Find where the given text appears and provide that cell's center as [X, Y] coordinate. 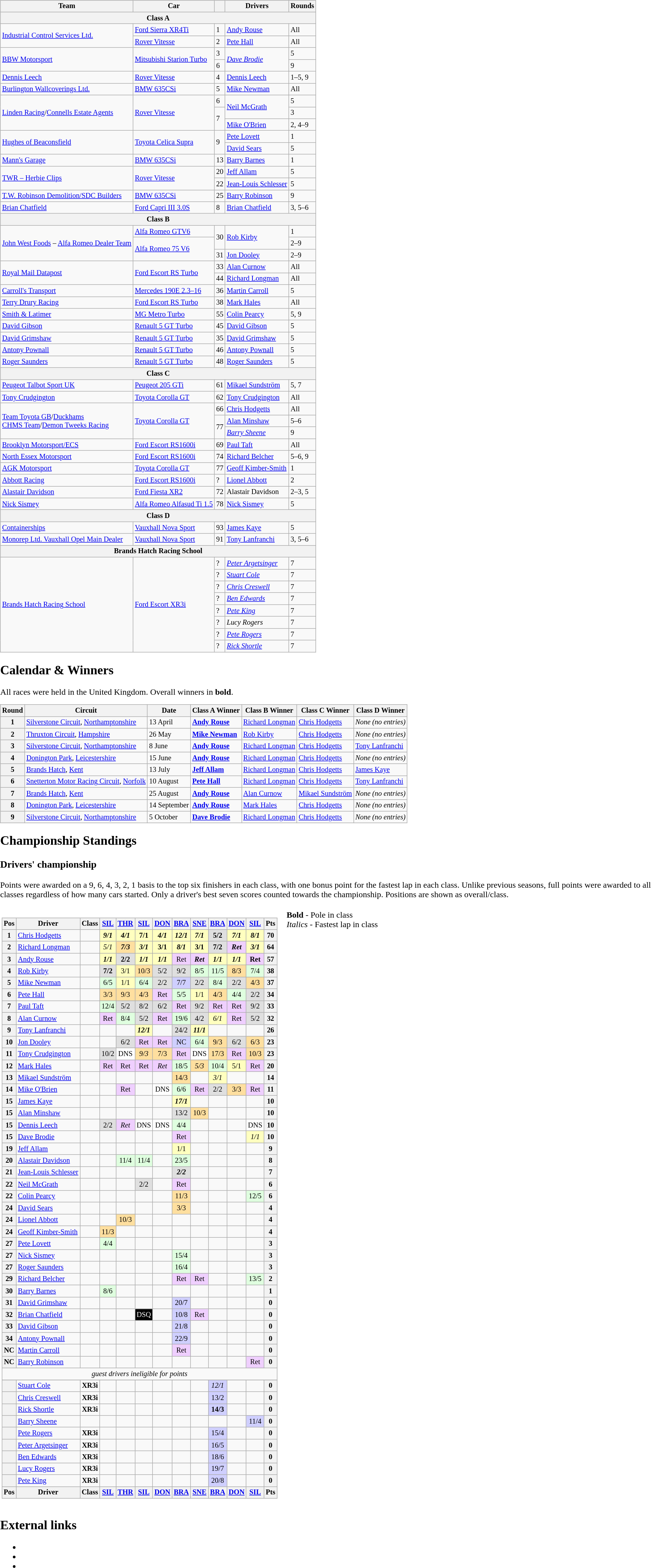
Class B [158, 219]
Terry Drury Racing [67, 302]
Class C Winner [325, 711]
25 [220, 196]
Industrial Control Services Ltd. [67, 36]
Peugeot Talbot Sport UK [67, 386]
5 October [169, 817]
TWR – Herbie Clips [67, 178]
78 [220, 504]
24/2 [182, 1030]
9/1 [108, 936]
2–3, 5 [302, 492]
18/5 [182, 1066]
North Essex Motorsport [67, 457]
5/3 [199, 1066]
69 [220, 445]
12/5 [255, 1196]
13/5 [255, 1279]
DSQ [144, 1315]
21 [9, 1173]
10 August [169, 782]
Brooklyn Motorsport/ECS [67, 445]
Alfa Romeo Alfasud Ti 1.5 [174, 504]
Abbott Racing [67, 480]
Toyota Celica Supra [174, 142]
Round [13, 711]
Snetterton Motor Racing Circuit, Norfolk [86, 782]
66 [220, 409]
18/6 [218, 1457]
57 [270, 959]
5, 7 [302, 386]
Ford Capri III 3.0S [174, 208]
Class B Winner [269, 711]
MG Metro Turbo [174, 314]
14 September [169, 805]
55 [220, 314]
Smith & Latimer [67, 314]
12/4 [108, 1007]
Mercedes 190E 2.3–16 [174, 291]
13 April [169, 722]
6/1 [218, 1018]
10/2 [108, 1054]
25 August [169, 793]
91 [220, 539]
Class A Winner [216, 711]
Class D Winner [380, 711]
11/5 [218, 971]
26 [270, 1030]
16/4 [182, 1267]
7/4 [255, 971]
8/6 [108, 1291]
5/5 [182, 995]
Burlington Wallcoverings Ltd. [67, 89]
26 May [169, 734]
Royal Mail Datapost [67, 273]
13 July [169, 770]
1–5, 9 [302, 77]
36 [220, 291]
16/5 [218, 1445]
Mitsubishi Starion Turbo [174, 59]
21/8 [182, 1326]
10/4 [218, 1066]
Team Toyota GB/DuckhamsCHMS Team/Demon Tweeks Racing [67, 421]
70 [270, 936]
37 [270, 983]
Class D [158, 516]
Bold - Pole in class Italics - Fastest lap in class [332, 1203]
64 [270, 947]
17/3 [218, 1054]
AGK Motorsport [67, 468]
23/5 [182, 1161]
29 [9, 1279]
35 [220, 338]
20/7 [182, 1303]
12 [9, 1066]
11/1 [199, 1030]
5–6, 9 [302, 457]
Ford Sierra XR4Ti [174, 30]
10/8 [182, 1315]
45 [220, 326]
5–6 [302, 421]
44 [220, 279]
Class C [158, 374]
Alfa Romeo 75 V6 [174, 249]
74 [220, 457]
7/7 [182, 983]
6/6 [182, 1089]
Ford Fiesta XR2 [174, 492]
guest drivers ineligible for points [139, 1374]
19 [9, 1149]
4/2 [199, 1018]
Rounds [302, 6]
Alfa Romeo GTV6 [174, 231]
5, 9 [302, 314]
BBW Motorsport [67, 59]
Car [174, 6]
19/6 [182, 1018]
8/5 [199, 971]
Drivers [257, 6]
T.W. Robinson Demolition/SDC Builders [67, 196]
46 [220, 350]
62 [220, 397]
Containerships [67, 528]
72 [220, 492]
48 [220, 362]
93 [220, 528]
8 June [169, 746]
Carroll's Transport [67, 291]
22/9 [182, 1338]
Peugeot 205 GTi [174, 386]
6/5 [108, 983]
John West Foods – Alfa Romeo Dealer Team [67, 243]
Linden Racing/Connells Estate Agents [67, 113]
Monorep Ltd. Vauxhall Opel Main Dealer [67, 539]
Hughes of Beaconsfield [67, 142]
Circuit [86, 711]
Ford Escort XR3i [174, 604]
Date [169, 711]
2, 4–9 [302, 125]
20/8 [218, 1481]
6/3 [255, 1042]
19/7 [218, 1469]
17/1 [182, 1101]
Class A [158, 18]
Thruxton Circuit, Hampshire [86, 734]
61 [220, 386]
15 June [169, 758]
Mann's Garage [67, 160]
8/2 [144, 1007]
8/3 [237, 971]
Team [67, 6]
